Search for the cell housing the specified text and yield its (x, y) center coordinate. 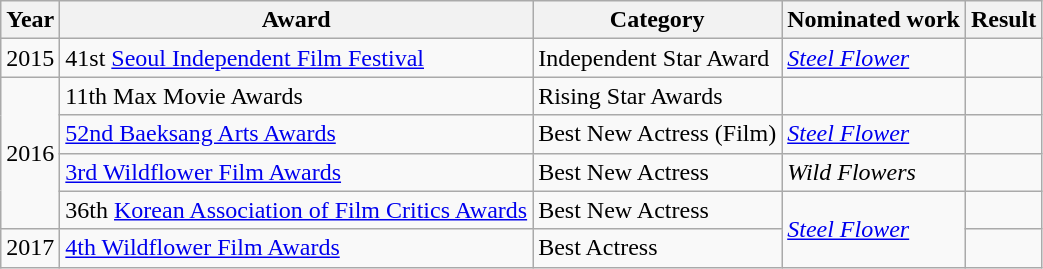
11th Max Movie Awards (296, 96)
Award (296, 20)
4th Wildflower Film Awards (296, 248)
41st Seoul Independent Film Festival (296, 58)
52nd Baeksang Arts Awards (296, 134)
Best Actress (658, 248)
Result (1003, 20)
2017 (30, 248)
Rising Star Awards (658, 96)
2015 (30, 58)
Best New Actress (Film) (658, 134)
2016 (30, 153)
3rd Wildflower Film Awards (296, 172)
Year (30, 20)
36th Korean Association of Film Critics Awards (296, 210)
Wild Flowers (874, 172)
Category (658, 20)
Independent Star Award (658, 58)
Nominated work (874, 20)
